Search for the cell housing the specified text and yield its (X, Y) center coordinate. 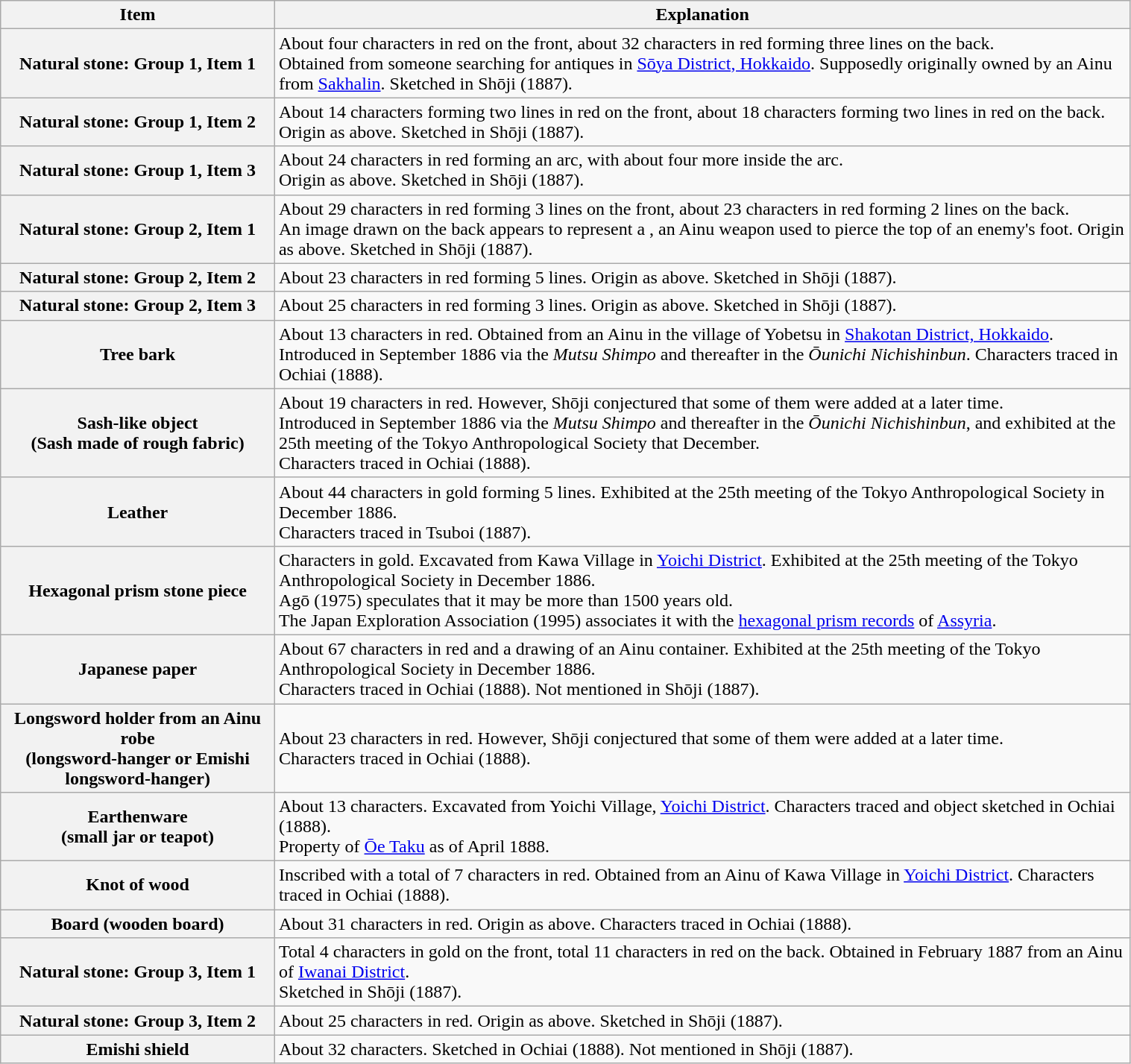
Natural stone: Group 3, Item 1 (138, 972)
Longsword holder from an Ainu robe(longsword-hanger or Emishi longsword-hanger) (138, 749)
Emishi shield (138, 1049)
Sash-like object(Sash made of rough fabric) (138, 432)
Leather (138, 511)
About 31 characters in red. Origin as above. Characters traced in Ochiai (1888). (702, 924)
About 25 characters in red. Origin as above. Sketched in Shōji (1887). (702, 1021)
Natural stone: Group 1, Item 2 (138, 122)
Natural stone: Group 3, Item 2 (138, 1021)
Explanation (702, 15)
Inscribed with a total of 7 characters in red. Obtained from an Ainu of Kawa Village in Yoichi District. Characters traced in Ochiai (1888). (702, 886)
Tree bark (138, 354)
About 24 characters in red forming an arc, with about four more inside the arc.Origin as above. Sketched in Shōji (1887). (702, 170)
About 23 characters in red forming 5 lines. Origin as above. Sketched in Shōji (1887). (702, 277)
Natural stone: Group 1, Item 3 (138, 170)
Natural stone: Group 2, Item 2 (138, 277)
Natural stone: Group 2, Item 1 (138, 229)
Knot of wood (138, 886)
Hexagonal prism stone piece (138, 591)
Natural stone: Group 2, Item 3 (138, 306)
Japanese paper (138, 669)
About 23 characters in red. However, Shōji conjectured that some of them were added at a later time. Characters traced in Ochiai (1888). (702, 749)
Natural stone: Group 1, Item 1 (138, 63)
Board (wooden board) (138, 924)
About 25 characters in red forming 3 lines. Origin as above. Sketched in Shōji (1887). (702, 306)
Item (138, 15)
Earthenware(small jar or teapot) (138, 827)
About 32 characters. Sketched in Ochiai (1888). Not mentioned in Shōji (1887). (702, 1049)
